Capture the cell that displays the provided text and extract its (x, y) central coordinate. 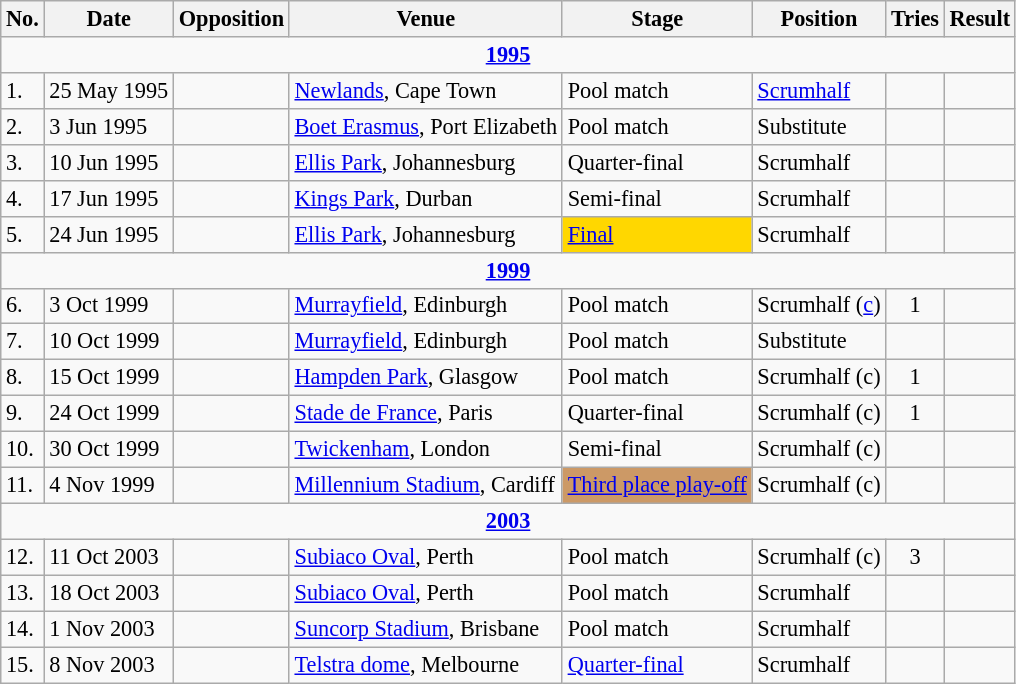
6. (22, 306)
25 May 1995 (108, 90)
Stade de France, Paris (426, 414)
3 (915, 557)
10 Jun 1995 (108, 162)
Telstra dome, Melbourne (426, 665)
7. (22, 342)
Tries (915, 19)
No. (22, 19)
2. (22, 126)
10 Oct 1999 (108, 342)
4 Nov 1999 (108, 485)
3 Jun 1995 (108, 126)
1 Nov 2003 (108, 629)
11 Oct 2003 (108, 557)
Hampden Park, Glasgow (426, 378)
Boet Erasmus, Port Elizabeth (426, 126)
24 Oct 1999 (108, 414)
24 Jun 1995 (108, 234)
Newlands, Cape Town (426, 90)
30 Oct 1999 (108, 450)
15 Oct 1999 (108, 378)
17 Jun 1995 (108, 198)
8 Nov 2003 (108, 665)
Result (980, 19)
Venue (426, 19)
14. (22, 629)
Third place play-off (657, 485)
12. (22, 557)
11. (22, 485)
1995 (508, 55)
3. (22, 162)
Millennium Stadium, Cardiff (426, 485)
Position (819, 19)
15. (22, 665)
Date (108, 19)
Stage (657, 19)
1999 (508, 270)
8. (22, 378)
18 Oct 2003 (108, 593)
13. (22, 593)
Kings Park, Durban (426, 198)
1. (22, 90)
Final (657, 234)
9. (22, 414)
2003 (508, 521)
5. (22, 234)
Opposition (231, 19)
10. (22, 450)
3 Oct 1999 (108, 306)
Twickenham, London (426, 450)
4. (22, 198)
Suncorp Stadium, Brisbane (426, 629)
